Output the [X, Y] coordinate of the center of the cell containing the given text.  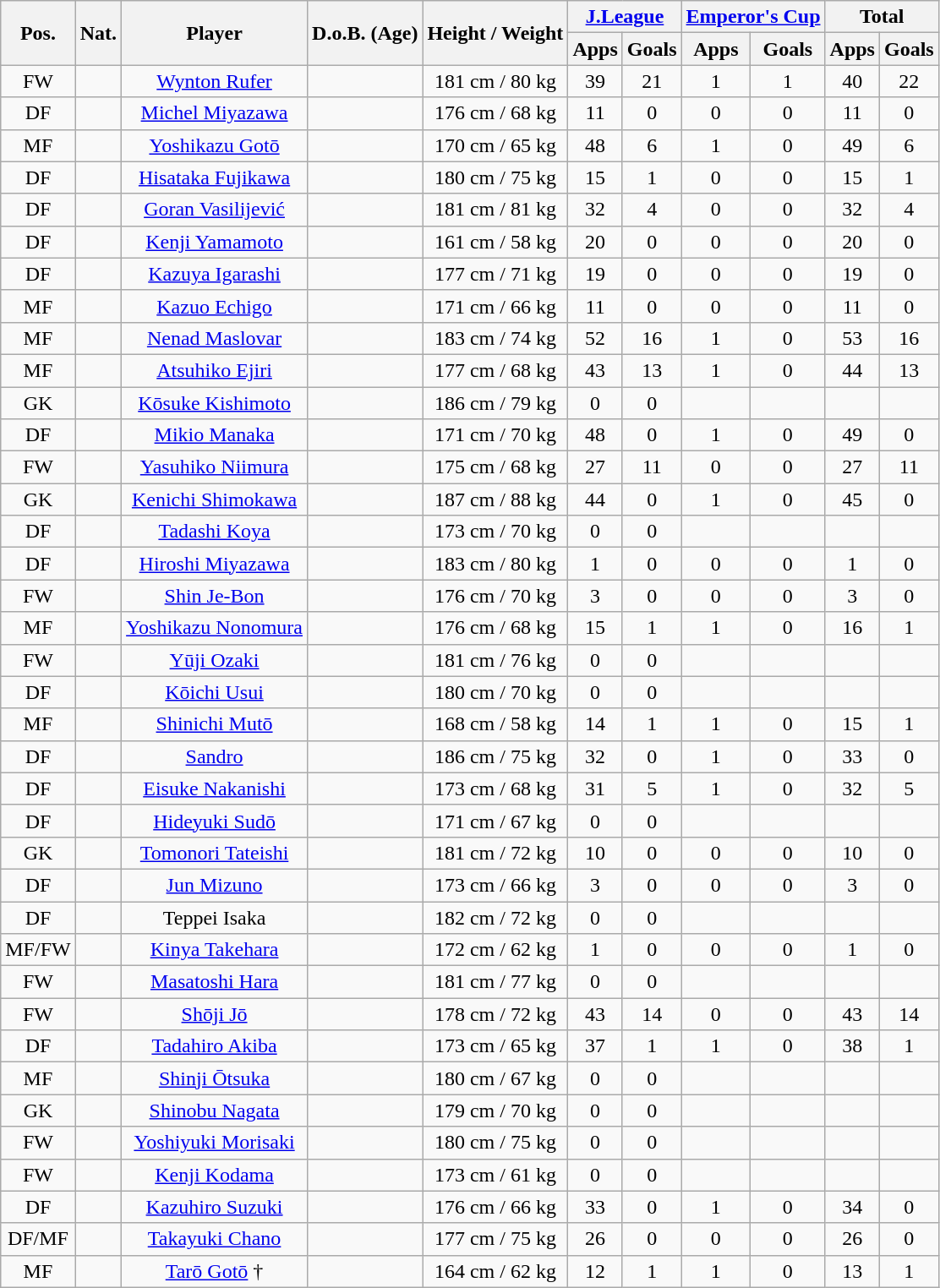
Kōsuke Kishimoto [215, 403]
186 cm / 75 kg [495, 756]
Yoshikazu Gotō [215, 145]
53 [852, 338]
12 [595, 1271]
J.League [625, 17]
Nat. [98, 33]
34 [852, 1207]
173 cm / 66 kg [495, 885]
Tarō Gotō † [215, 1271]
D.o.B. (Age) [365, 33]
177 cm / 71 kg [495, 274]
Yasuhiko Niimura [215, 467]
Sandro [215, 756]
177 cm / 75 kg [495, 1239]
Teppei Isaka [215, 917]
Kinya Takehara [215, 950]
Masatoshi Hara [215, 982]
181 cm / 76 kg [495, 660]
45 [852, 499]
Jun Mizuno [215, 885]
Hisataka Fujikawa [215, 177]
170 cm / 65 kg [495, 145]
173 cm / 68 kg [495, 789]
181 cm / 77 kg [495, 982]
Yoshikazu Nonomura [215, 628]
Yūji Ozaki [215, 660]
MF/FW [38, 950]
183 cm / 74 kg [495, 338]
168 cm / 58 kg [495, 724]
171 cm / 67 kg [495, 821]
173 cm / 70 kg [495, 532]
178 cm / 72 kg [495, 1014]
DF/MF [38, 1239]
171 cm / 66 kg [495, 306]
Kenichi Shimokawa [215, 499]
Player [215, 33]
Shōji Jō [215, 1014]
Kenji Yamamoto [215, 242]
37 [595, 1046]
Kazuhiro Suzuki [215, 1207]
21 [652, 81]
180 cm / 67 kg [495, 1078]
164 cm / 62 kg [495, 1271]
Wynton Rufer [215, 81]
Mikio Manaka [215, 435]
186 cm / 79 kg [495, 403]
Nenad Maslovar [215, 338]
Kōichi Usui [215, 692]
Michel Miyazawa [215, 113]
161 cm / 58 kg [495, 242]
52 [595, 338]
Eisuke Nakanishi [215, 789]
183 cm / 80 kg [495, 564]
Shinichi Mutō [215, 724]
Takayuki Chano [215, 1239]
175 cm / 68 kg [495, 467]
177 cm / 68 kg [495, 370]
179 cm / 70 kg [495, 1111]
Total [882, 17]
Tadahiro Akiba [215, 1046]
Kenji Kodama [215, 1175]
173 cm / 61 kg [495, 1175]
171 cm / 70 kg [495, 435]
Tomonori Tateishi [215, 853]
180 cm / 70 kg [495, 692]
176 cm / 70 kg [495, 596]
Goran Vasilijević [215, 210]
173 cm / 65 kg [495, 1046]
Emperor's Cup [753, 17]
Tadashi Koya [215, 532]
176 cm / 66 kg [495, 1207]
31 [595, 789]
187 cm / 88 kg [495, 499]
Yoshiyuki Morisaki [215, 1143]
Shin Je-Bon [215, 596]
182 cm / 72 kg [495, 917]
40 [852, 81]
181 cm / 81 kg [495, 210]
172 cm / 62 kg [495, 950]
Kazuo Echigo [215, 306]
38 [852, 1046]
Kazuya Igarashi [215, 274]
Height / Weight [495, 33]
181 cm / 80 kg [495, 81]
Pos. [38, 33]
Atsuhiko Ejiri [215, 370]
Hideyuki Sudō [215, 821]
39 [595, 81]
181 cm / 72 kg [495, 853]
Shinobu Nagata [215, 1111]
Shinji Ōtsuka [215, 1078]
22 [909, 81]
Hiroshi Miyazawa [215, 564]
